Return [x, y] of the center of cell containing provided text 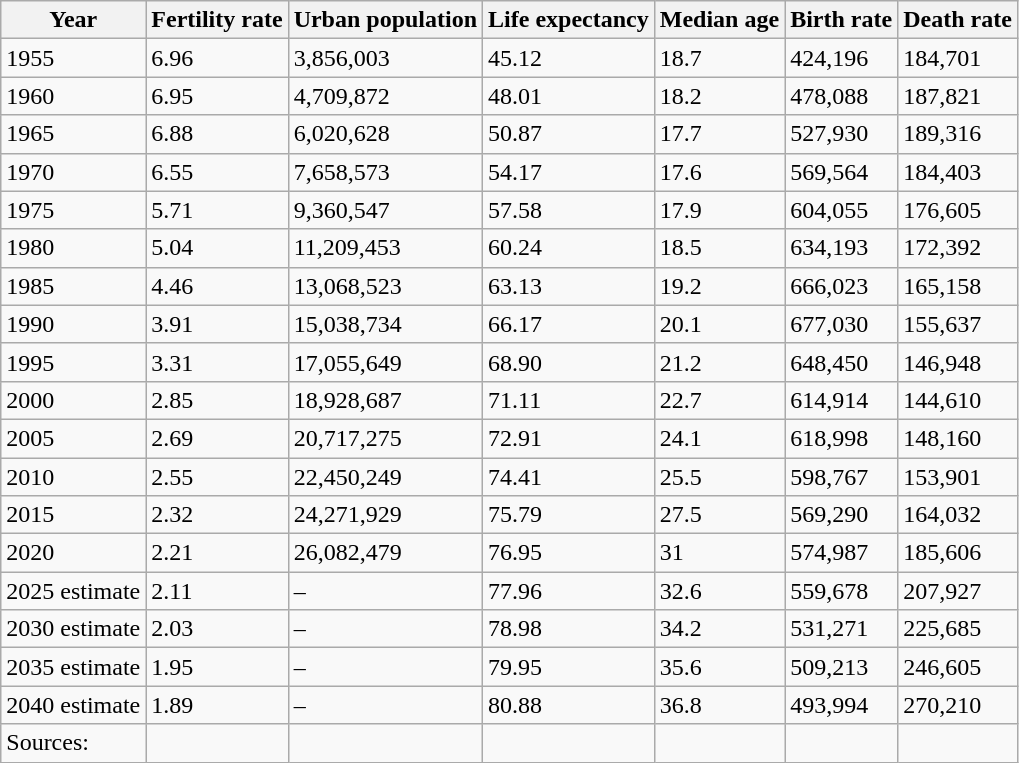
2020 [74, 553]
Urban population [385, 20]
598,767 [842, 477]
18.5 [719, 248]
Median age [719, 20]
559,678 [842, 591]
2.32 [217, 515]
2000 [74, 400]
604,055 [842, 210]
31 [719, 553]
36.8 [719, 705]
176,605 [958, 210]
27.5 [719, 515]
666,023 [842, 286]
153,901 [958, 477]
3,856,003 [385, 58]
648,450 [842, 362]
4,709,872 [385, 96]
172,392 [958, 248]
5.04 [217, 248]
Sources: [74, 743]
22.7 [719, 400]
79.95 [569, 667]
2015 [74, 515]
1955 [74, 58]
6.88 [217, 134]
6,020,628 [385, 134]
18.7 [719, 58]
1965 [74, 134]
165,158 [958, 286]
185,606 [958, 553]
45.12 [569, 58]
1985 [74, 286]
9,360,547 [385, 210]
144,610 [958, 400]
77.96 [569, 591]
Fertility rate [217, 20]
207,927 [958, 591]
2.21 [217, 553]
164,032 [958, 515]
509,213 [842, 667]
78.98 [569, 629]
6.95 [217, 96]
1980 [74, 248]
184,403 [958, 172]
569,564 [842, 172]
66.17 [569, 324]
189,316 [958, 134]
17.9 [719, 210]
2.69 [217, 438]
6.96 [217, 58]
50.87 [569, 134]
71.11 [569, 400]
72.91 [569, 438]
618,998 [842, 438]
74.41 [569, 477]
Death rate [958, 20]
574,987 [842, 553]
2030 estimate [74, 629]
527,930 [842, 134]
19.2 [719, 286]
80.88 [569, 705]
57.58 [569, 210]
2.11 [217, 591]
60.24 [569, 248]
1970 [74, 172]
187,821 [958, 96]
478,088 [842, 96]
35.6 [719, 667]
Birth rate [842, 20]
184,701 [958, 58]
17,055,649 [385, 362]
2035 estimate [74, 667]
26,082,479 [385, 553]
614,914 [842, 400]
15,038,734 [385, 324]
2005 [74, 438]
63.13 [569, 286]
1.95 [217, 667]
6.55 [217, 172]
2025 estimate [74, 591]
24,271,929 [385, 515]
7,658,573 [385, 172]
18.2 [719, 96]
677,030 [842, 324]
75.79 [569, 515]
18,928,687 [385, 400]
54.17 [569, 172]
4.46 [217, 286]
34.2 [719, 629]
155,637 [958, 324]
20,717,275 [385, 438]
1.89 [217, 705]
2.55 [217, 477]
2.03 [217, 629]
3.91 [217, 324]
3.31 [217, 362]
634,193 [842, 248]
1975 [74, 210]
2010 [74, 477]
24.1 [719, 438]
148,160 [958, 438]
Year [74, 20]
17.6 [719, 172]
1990 [74, 324]
569,290 [842, 515]
146,948 [958, 362]
32.6 [719, 591]
22,450,249 [385, 477]
17.7 [719, 134]
1960 [74, 96]
2040 estimate [74, 705]
1995 [74, 362]
225,685 [958, 629]
Life expectancy [569, 20]
531,271 [842, 629]
246,605 [958, 667]
2.85 [217, 400]
493,994 [842, 705]
424,196 [842, 58]
21.2 [719, 362]
68.90 [569, 362]
270,210 [958, 705]
48.01 [569, 96]
25.5 [719, 477]
76.95 [569, 553]
5.71 [217, 210]
20.1 [719, 324]
13,068,523 [385, 286]
11,209,453 [385, 248]
